Locate the cell with the specified text and output its (x, y) center coordinate. 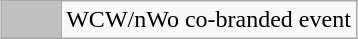
WCW/nWo co-branded event (209, 20)
